Search for the cell housing the specified text and yield its [X, Y] center coordinate. 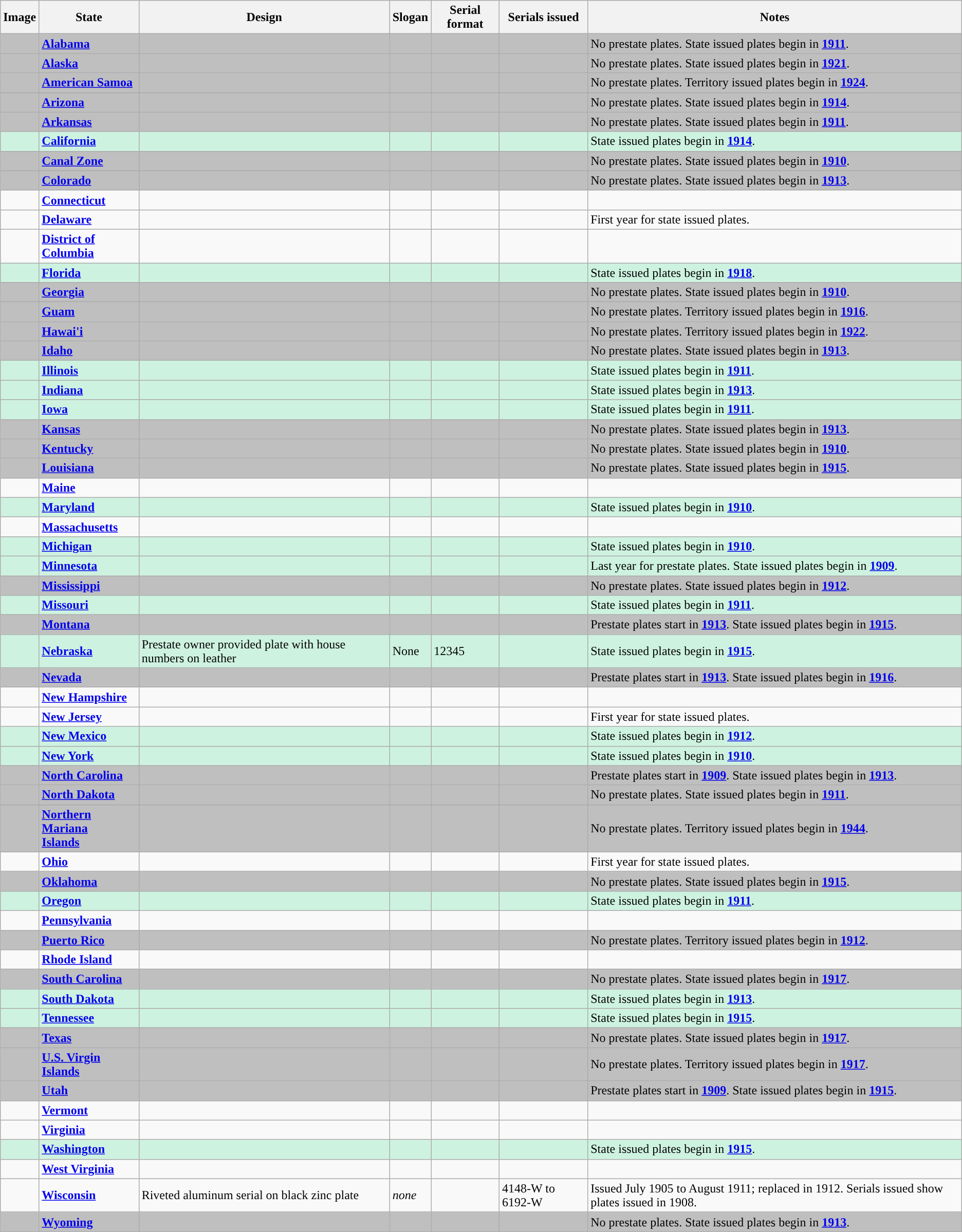
Rhode Island [89, 960]
Louisiana [89, 468]
Maine [89, 488]
Design [264, 17]
Hawai'i [89, 331]
No prestate plates. State issued plates begin in 1921. [775, 63]
Nevada [89, 678]
Florida [89, 273]
12345 [466, 651]
Texas [89, 1038]
No prestate plates. Territory issued plates begin in 1924. [775, 83]
Tennessee [89, 1018]
No prestate plates. Territory issued plates begin in 1917. [775, 1065]
Connecticut [89, 200]
none [410, 1195]
South Carolina [89, 979]
District ofColumbia [89, 246]
Prestate plates start in 1913. State issued plates begin in 1916. [775, 678]
Arizona [89, 102]
Kansas [89, 429]
Prestate plates start in 1909. State issued plates begin in 1913. [775, 775]
Canal Zone [89, 161]
American Samoa [89, 83]
State issued plates begin in 1912. [775, 736]
No prestate plates. State issued plates begin in 1914. [775, 102]
Notes [775, 17]
North Dakota [89, 795]
Prestate plates start in 1909. State issued plates begin in 1915. [775, 1091]
Prestate owner provided plate with house numbers on leather [264, 651]
Last year for prestate plates. State issued plates begin in 1909. [775, 566]
Issued July 1905 to August 1911; replaced in 1912. Serials issued show plates issued in 1908. [775, 1195]
Alabama [89, 44]
Nebraska [89, 651]
Arkansas [89, 122]
South Dakota [89, 999]
4148-W to 6192-W [544, 1195]
West Virginia [89, 1169]
No prestate plates. Territory issued plates begin in 1912. [775, 940]
Delaware [89, 219]
No prestate plates. Territory issued plates begin in 1922. [775, 331]
Northern Mariana Islands [89, 828]
Puerto Rico [89, 940]
Colorado [89, 180]
State issued plates begin in 1914. [775, 141]
Wyoming [89, 1222]
Prestate plates start in 1913. State issued plates begin in 1915. [775, 625]
Georgia [89, 292]
Pennsylvania [89, 920]
Mississippi [89, 585]
Massachusetts [89, 527]
Maryland [89, 507]
Serials issued [544, 17]
Kentucky [89, 449]
New York [89, 756]
Alaska [89, 63]
No prestate plates. Territory issued plates begin in 1916. [775, 312]
North Carolina [89, 775]
Michigan [89, 546]
Utah [89, 1091]
California [89, 141]
Missouri [89, 605]
Washington [89, 1149]
State [89, 17]
Montana [89, 625]
U.S. Virgin Islands [89, 1065]
New Hampshire [89, 697]
Oklahoma [89, 881]
Indiana [89, 390]
Guam [89, 312]
State issued plates begin in 1918. [775, 273]
New Jersey [89, 717]
No prestate plates. Territory issued plates begin in 1944. [775, 828]
Serial format [466, 17]
Image [20, 17]
Illinois [89, 370]
No prestate plates. State issued plates begin in 1912. [775, 585]
Minnesota [89, 566]
Idaho [89, 351]
Iowa [89, 409]
Virginia [89, 1130]
Wisconsin [89, 1195]
None [410, 651]
New Mexico [89, 736]
Oregon [89, 901]
Riveted aluminum serial on black zinc plate [264, 1195]
Vermont [89, 1110]
Ohio [89, 862]
Slogan [410, 17]
